Locate the cell with the specified text and output its (X, Y) center coordinate. 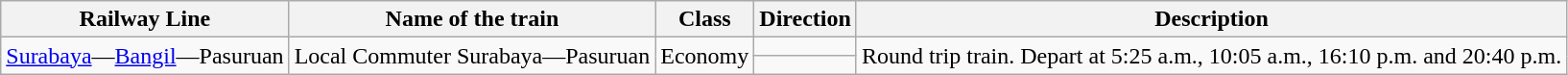
Local Commuter Surabaya―Pasuruan (472, 56)
Economy (704, 56)
Railway Line (145, 19)
Name of the train (472, 19)
Surabaya―Bangil―Pasuruan (145, 56)
Description (1211, 19)
Class (704, 19)
Round trip train. Depart at 5:25 a.m., 10:05 a.m., 16:10 p.m. and 20:40 p.m. (1211, 56)
Direction (806, 19)
